For the text-containing cell, return its midpoint in (X, Y) coordinate format. 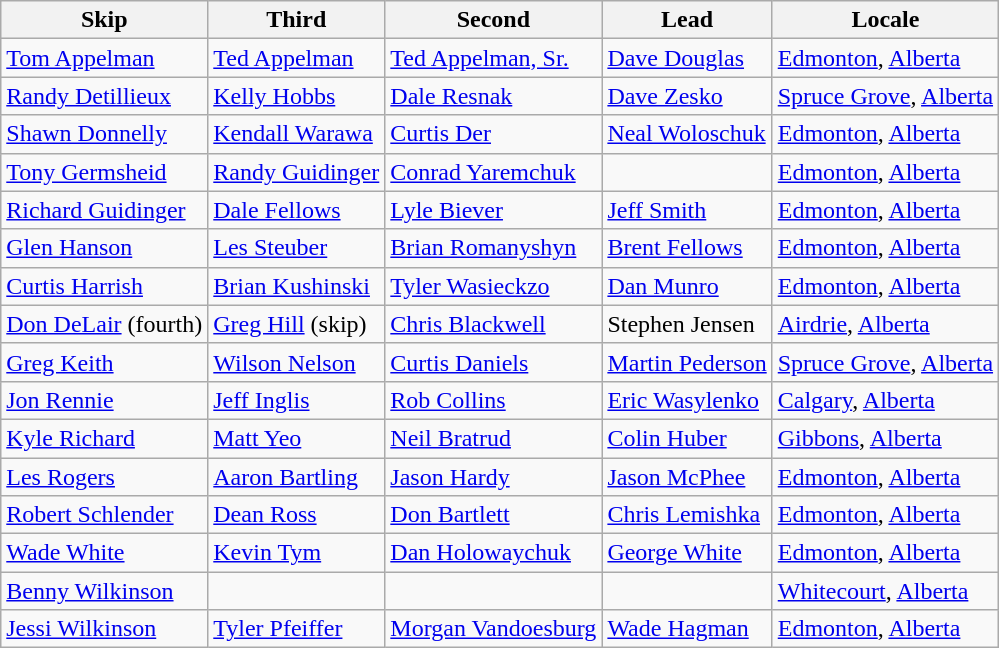
Les Rogers (104, 477)
Lyle Biever (494, 210)
Glen Hanson (104, 248)
Randy Guidinger (296, 172)
Kelly Hobbs (296, 96)
Tyler Pfeiffer (296, 629)
Jeff Inglis (296, 400)
Dave Zesko (687, 96)
Don DeLair (fourth) (104, 324)
Jon Rennie (104, 400)
Morgan Vandoesburg (494, 629)
Don Bartlett (494, 515)
Les Steuber (296, 248)
Benny Wilkinson (104, 591)
Neal Woloschuk (687, 134)
Greg Keith (104, 362)
Tony Germsheid (104, 172)
Dale Fellows (296, 210)
Dave Douglas (687, 58)
Dan Holowaychuk (494, 553)
Jason McPhee (687, 477)
Kyle Richard (104, 438)
Richard Guidinger (104, 210)
Whitecourt, Alberta (885, 591)
Colin Huber (687, 438)
Lead (687, 20)
Calgary, Alberta (885, 400)
Gibbons, Alberta (885, 438)
Wade Hagman (687, 629)
Third (296, 20)
Chris Lemishka (687, 515)
Tom Appelman (104, 58)
Stephen Jensen (687, 324)
Robert Schlender (104, 515)
Curtis Daniels (494, 362)
Rob Collins (494, 400)
Locale (885, 20)
Eric Wasylenko (687, 400)
Chris Blackwell (494, 324)
Wade White (104, 553)
Jeff Smith (687, 210)
Curtis Der (494, 134)
Shawn Donnelly (104, 134)
Tyler Wasieckzo (494, 286)
Wilson Nelson (296, 362)
Jessi Wilkinson (104, 629)
Kendall Warawa (296, 134)
Second (494, 20)
Dale Resnak (494, 96)
Aaron Bartling (296, 477)
Greg Hill (skip) (296, 324)
Brian Romanyshyn (494, 248)
George White (687, 553)
Randy Detillieux (104, 96)
Dan Munro (687, 286)
Conrad Yaremchuk (494, 172)
Matt Yeo (296, 438)
Jason Hardy (494, 477)
Ted Appelman (296, 58)
Brian Kushinski (296, 286)
Brent Fellows (687, 248)
Kevin Tym (296, 553)
Airdrie, Alberta (885, 324)
Neil Bratrud (494, 438)
Martin Pederson (687, 362)
Curtis Harrish (104, 286)
Ted Appelman, Sr. (494, 58)
Skip (104, 20)
Dean Ross (296, 515)
